Output the [x, y] coordinate of the center of the cell containing the given text.  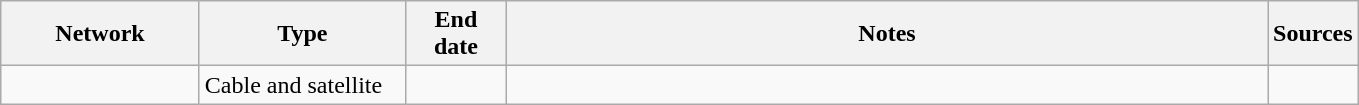
Network [100, 34]
End date [456, 34]
Cable and satellite [302, 85]
Sources [1314, 34]
Type [302, 34]
Notes [886, 34]
